For the text-containing cell, return its midpoint in [X, Y] coordinate format. 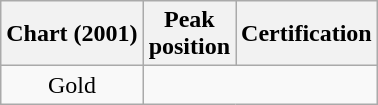
Certification [307, 34]
Chart (2001) [72, 34]
Peakposition [189, 34]
Gold [72, 85]
